Scan for the cell matching the given text and deliver its [X, Y] coordinate at center. 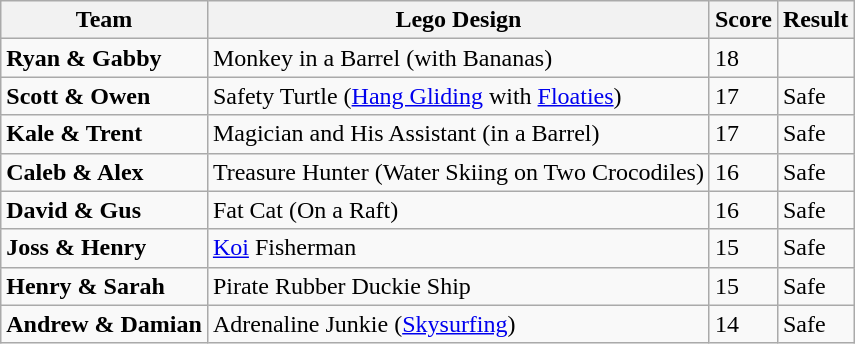
Safety Turtle (Hang Gliding with Floaties) [458, 96]
Result [815, 20]
Joss & Henry [104, 248]
Score [743, 20]
Kale & Trent [104, 134]
David & Gus [104, 210]
Caleb & Alex [104, 172]
Koi Fisherman [458, 248]
Fat Cat (On a Raft) [458, 210]
Adrenaline Junkie (Skysurfing) [458, 324]
Magician and His Assistant (in a Barrel) [458, 134]
Ryan & Gabby [104, 58]
Treasure Hunter (Water Skiing on Two Crocodiles) [458, 172]
Monkey in a Barrel (with Bananas) [458, 58]
Henry & Sarah [104, 286]
Scott & Owen [104, 96]
Team [104, 20]
14 [743, 324]
Andrew & Damian [104, 324]
18 [743, 58]
Pirate Rubber Duckie Ship [458, 286]
Lego Design [458, 20]
